From the cell containing the given text, extract its center point as (X, Y) coordinate. 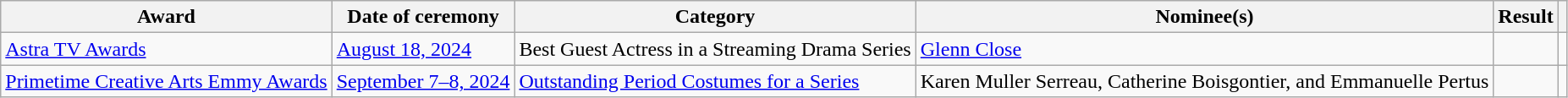
Category (715, 17)
Outstanding Period Costumes for a Series (715, 81)
Result (1526, 17)
Primetime Creative Arts Emmy Awards (166, 81)
Karen Muller Serreau, Catherine Boisgontier, and Emmanuelle Pertus (1205, 81)
Best Guest Actress in a Streaming Drama Series (715, 49)
Date of ceremony (423, 17)
Award (166, 17)
Glenn Close (1205, 49)
September 7–8, 2024 (423, 81)
Astra TV Awards (166, 49)
Nominee(s) (1205, 17)
August 18, 2024 (423, 49)
